Search for the cell housing the specified text and yield its (x, y) center coordinate. 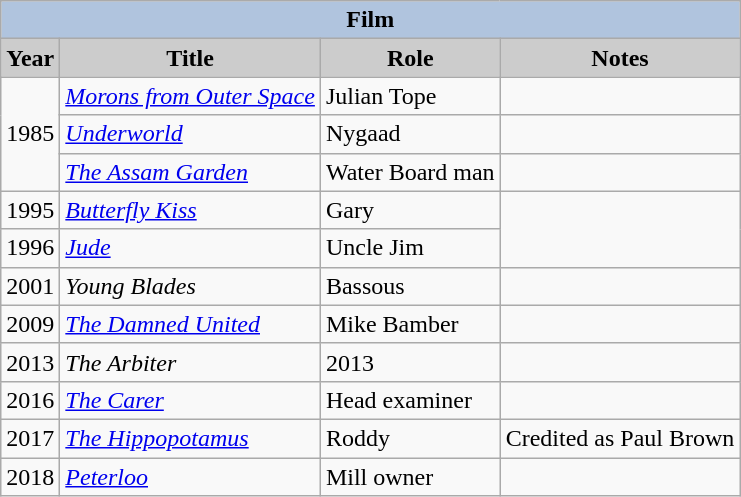
2016 (30, 400)
The Assam Garden (190, 172)
The Damned United (190, 324)
The Carer (190, 400)
Underworld (190, 134)
2009 (30, 324)
Gary (410, 210)
Notes (620, 58)
Young Blades (190, 286)
Credited as Paul Brown (620, 438)
Uncle Jim (410, 248)
1985 (30, 134)
Year (30, 58)
Nygaad (410, 134)
Mike Bamber (410, 324)
Butterfly Kiss (190, 210)
1996 (30, 248)
Film (370, 20)
Roddy (410, 438)
Title (190, 58)
1995 (30, 210)
2017 (30, 438)
Peterloo (190, 477)
Head examiner (410, 400)
Morons from Outer Space (190, 96)
Water Board man (410, 172)
The Hippopotamus (190, 438)
Role (410, 58)
2001 (30, 286)
2018 (30, 477)
Bassous (410, 286)
Jude (190, 248)
The Arbiter (190, 362)
Julian Tope (410, 96)
Mill owner (410, 477)
